Search for the cell housing the specified text and yield its [X, Y] center coordinate. 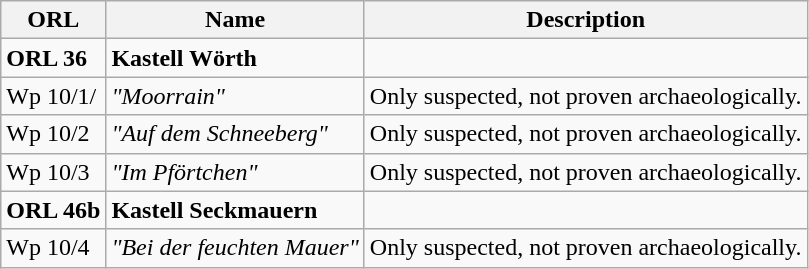
Kastell Wörth [235, 58]
Name [235, 20]
Description [586, 20]
Wp 10/3 [54, 172]
ORL 36 [54, 58]
Wp 10/2 [54, 134]
"Im Pförtchen" [235, 172]
Wp 10/4 [54, 248]
ORL 46b [54, 210]
Kastell Seckmauern [235, 210]
"Auf dem Schneeberg" [235, 134]
ORL [54, 20]
Wp 10/1/ [54, 96]
"Moorrain" [235, 96]
"Bei der feuchten Mauer" [235, 248]
